Output the (X, Y) coordinate of the center of the cell containing the given text.  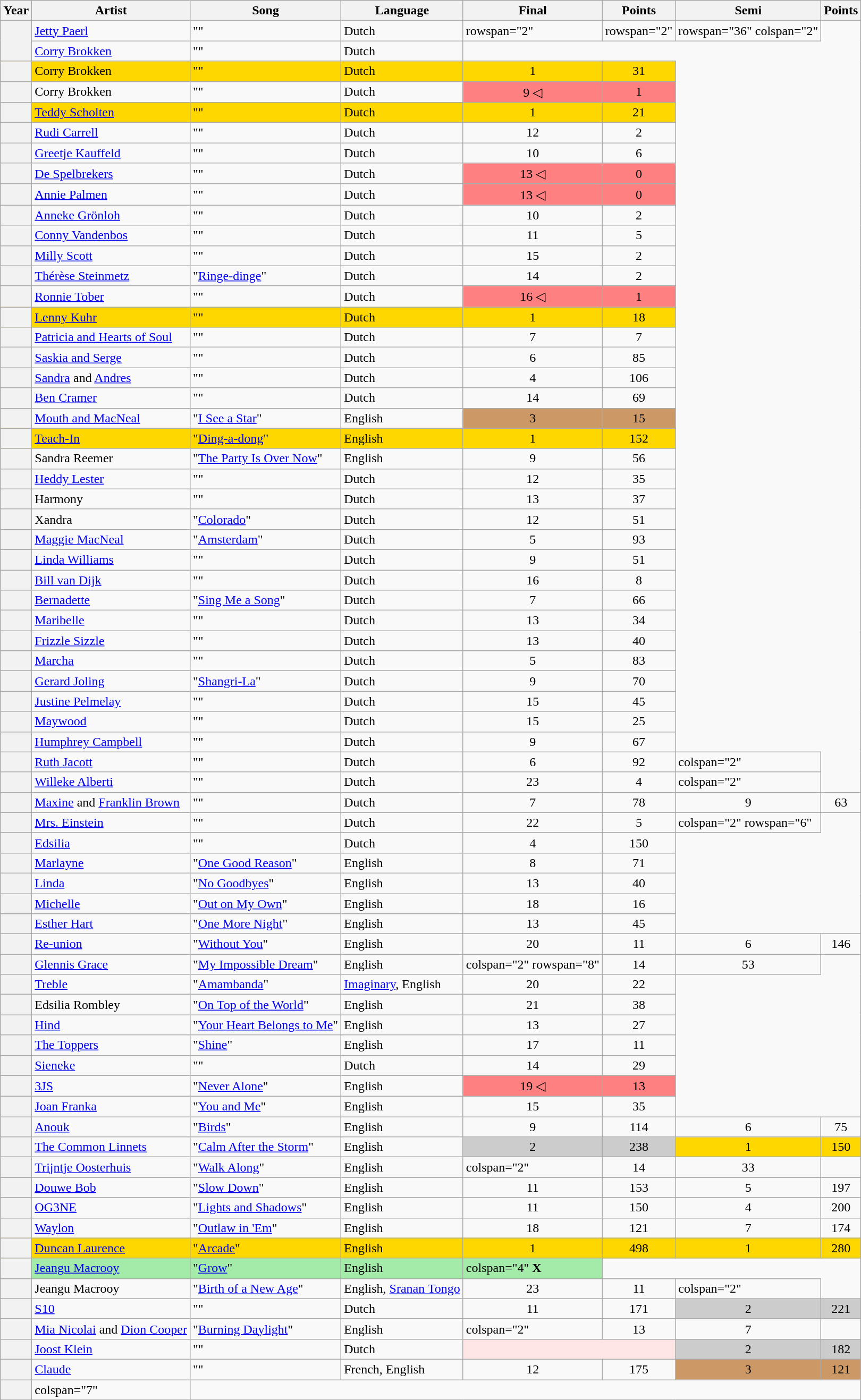
Ronnie Tober (111, 296)
Mrs. Einstein (111, 822)
"On Top of the World" (265, 1005)
85 (639, 358)
16 ◁ (533, 296)
Bill van Dijk (111, 580)
174 (841, 1228)
Sandra Reemer (111, 459)
"The Party Is Over Now" (265, 459)
25 (639, 722)
Anouk (111, 1127)
78 (639, 802)
"One Good Reason" (265, 863)
33 (748, 1167)
153 (639, 1187)
Song (265, 11)
146 (841, 944)
152 (639, 438)
colspan="2" rowspan="8" (533, 964)
Gerard Joling (111, 681)
27 (639, 1025)
Maribelle (111, 621)
71 (639, 863)
Linda (111, 883)
Greetje Kauffeld (111, 153)
Language (402, 11)
498 (639, 1248)
Maggie MacNeal (111, 539)
Maywood (111, 722)
"Slow Down" (265, 1187)
colspan="7" (111, 1389)
Linda Williams (111, 559)
114 (639, 1127)
69 (639, 398)
9 ◁ (533, 92)
Douwe Bob (111, 1187)
Edsilia (111, 843)
Treble (111, 985)
Joan Franka (111, 1107)
Justine Pelmelay (111, 701)
63 (841, 802)
colspan="4" X (533, 1268)
"Your Heart Belongs to Me" (265, 1025)
221 (841, 1309)
Rudi Carrell (111, 133)
Hind (111, 1025)
70 (639, 681)
Patricia and Hearts of Soul (111, 337)
29 (639, 1065)
200 (841, 1208)
S10 (111, 1309)
Re-union (111, 944)
66 (639, 600)
French, English (402, 1369)
3JS (111, 1086)
Sieneke (111, 1065)
Frizzle Sizzle (111, 641)
Duncan Laurence (111, 1248)
Edsilia Rombley (111, 1005)
Teddy Scholten (111, 113)
175 (639, 1369)
The Common Linnets (111, 1147)
Jetty Paerl (111, 31)
rowspan="36" colspan="2" (748, 31)
Michelle (111, 904)
"My Impossible Dream" (265, 964)
Milly Scott (111, 256)
"Birth of a New Age" (265, 1288)
OG3NE (111, 1208)
Claude (111, 1369)
Teach-In (111, 438)
"Ringe-dinge" (265, 276)
280 (841, 1248)
Semi (748, 11)
Ruth Jacott (111, 762)
Mia Nicolai and Dion Cooper (111, 1329)
83 (639, 661)
Artist (111, 11)
"Never Alone" (265, 1086)
Trijntje Oosterhuis (111, 1167)
"Ding-a-dong" (265, 438)
"Shangri-La" (265, 681)
Ben Cramer (111, 398)
Saskia and Serge (111, 358)
Heddy Lester (111, 479)
56 (639, 459)
92 (639, 762)
colspan="2" rowspan="6" (748, 822)
"Outlaw in 'Em" (265, 1228)
Conny Vandenbos (111, 235)
238 (639, 1147)
Marlayne (111, 863)
Joost Klein (111, 1349)
Harmony (111, 499)
"Birds" (265, 1127)
Esther Hart (111, 924)
"Without You" (265, 944)
"Out on My Own" (265, 904)
"Shine" (265, 1045)
Mouth and MacNeal (111, 418)
Sandra and Andres (111, 378)
"Lights and Shadows" (265, 1208)
31 (639, 71)
Glennis Grace (111, 964)
19 ◁ (533, 1086)
171 (639, 1309)
Humphrey Campbell (111, 742)
"Burning Daylight" (265, 1329)
34 (639, 621)
Year (16, 11)
The Toppers (111, 1045)
"Arcade" (265, 1248)
Thérèse Steinmetz (111, 276)
"One More Night" (265, 924)
"Grow" (265, 1268)
Anneke Grönloh (111, 215)
"Amsterdam" (265, 539)
Lenny Kuhr (111, 317)
"Sing Me a Song" (265, 600)
English, Sranan Tongo (402, 1288)
"I See a Star" (265, 418)
67 (639, 742)
Willeke Alberti (111, 782)
37 (639, 499)
Xandra (111, 519)
53 (748, 964)
Final (533, 11)
197 (841, 1187)
Maxine and Franklin Brown (111, 802)
38 (639, 1005)
Waylon (111, 1228)
Bernadette (111, 600)
182 (841, 1349)
Imaginary, English (402, 985)
"Amambanda" (265, 985)
"Colorado" (265, 519)
Annie Palmen (111, 194)
De Spelbrekers (111, 174)
"Walk Along" (265, 1167)
106 (639, 378)
"No Goodbyes" (265, 883)
75 (841, 1127)
"Calm After the Storm" (265, 1147)
"You and Me" (265, 1107)
17 (533, 1045)
93 (639, 539)
Marcha (111, 661)
